Find where the given text appears and provide that cell's center as (X, Y) coordinate. 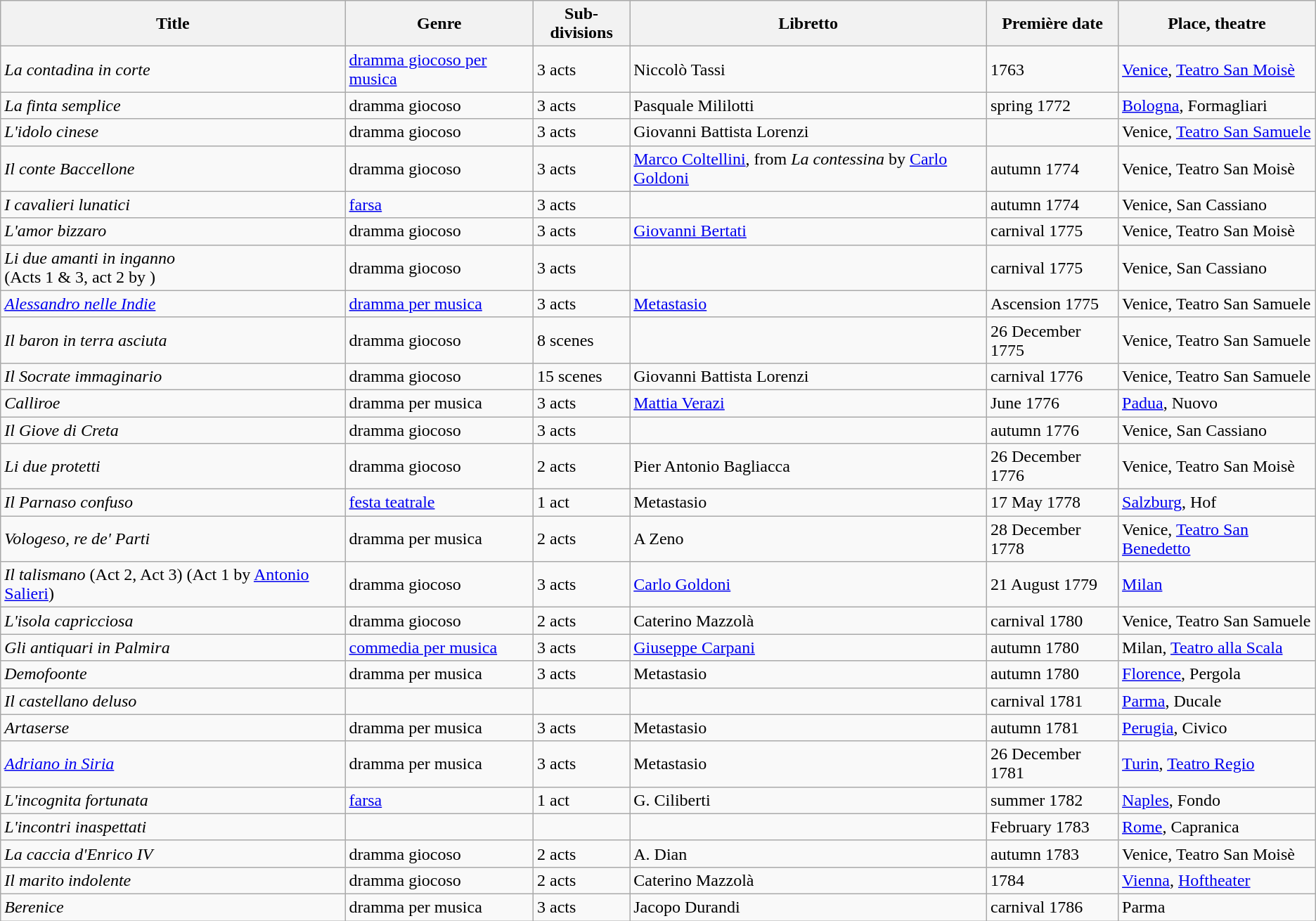
La finta semplice (173, 105)
Perugia, Civico (1218, 728)
carnival 1780 (1052, 621)
Li due amanti in inganno(Acts 1 & 3, act 2 by ) (173, 267)
Sub­divisions (581, 24)
Alessandro nelle Indie (173, 304)
Turin, Teatro Regio (1218, 764)
La caccia d'Enrico IV (173, 854)
Milan (1218, 585)
Il marito indolente (173, 880)
26 December 1781 (1052, 764)
autumn 1781 (1052, 728)
autumn 1776 (1052, 430)
1784 (1052, 880)
Demofoonte (173, 674)
Marco Coltellini, from La contessina by Carlo Goldoni (808, 169)
L'incontri inaspettati (173, 827)
Il talismano (Act 2, Act 3) (Act 1 by Antonio Salieri) (173, 585)
Mattia Verazi (808, 403)
Milan, Teatro alla Scala (1218, 648)
A Zeno (808, 539)
spring 1772 (1052, 105)
Genre (439, 24)
Ascension 1775 (1052, 304)
Salzburg, Hof (1218, 503)
Pasquale Mililotti (808, 105)
Padua, Nuovo (1218, 403)
Il Giove di Creta (173, 430)
Gli antiquari in Palmira (173, 648)
G. Ciliberti (808, 800)
Vienna, Hoftheater (1218, 880)
dramma giocoso per musica (439, 69)
26 December 1775 (1052, 340)
Place, theatre (1218, 24)
carnival 1786 (1052, 907)
A. Dian (808, 854)
Florence, Pergola (1218, 674)
L'incognita fortunata (173, 800)
Niccolò Tassi (808, 69)
Carlo Goldoni (808, 585)
Venice, Teatro San Benedetto (1218, 539)
1763 (1052, 69)
8 scenes (581, 340)
summer 1782 (1052, 800)
15 scenes (581, 376)
Vologeso, re de' Parti (173, 539)
I cavalieri lunatici (173, 205)
Li due protetti (173, 467)
Il castellano deluso (173, 701)
26 December 1776 (1052, 467)
Il conte Baccellone (173, 169)
June 1776 (1052, 403)
L'isola capricciosa (173, 621)
L'amor bizzaro (173, 231)
Il Parnaso confuso (173, 503)
carnival 1781 (1052, 701)
17 May 1778 (1052, 503)
Jacopo Durandi (808, 907)
Bologna, Formagliari (1218, 105)
Première date (1052, 24)
28 December 1778 (1052, 539)
Il Socrate immaginario (173, 376)
Pier Antonio Bagliacca (808, 467)
autumn 1783 (1052, 854)
festa teatrale (439, 503)
carnival 1776 (1052, 376)
Rome, Capranica (1218, 827)
Adriano in Siria (173, 764)
February 1783 (1052, 827)
Giuseppe Carpani (808, 648)
Parma (1218, 907)
commedia per musica (439, 648)
Il baron in terra asciuta (173, 340)
Giovanni Bertati (808, 231)
Berenice (173, 907)
Libretto (808, 24)
Title (173, 24)
21 August 1779 (1052, 585)
Artaserse (173, 728)
Naples, Fondo (1218, 800)
Parma, Ducale (1218, 701)
L'idolo cinese (173, 132)
Calliroe (173, 403)
La contadina in corte (173, 69)
